Detect which cell encompasses the target text, then output its (X, Y) center coordinate. 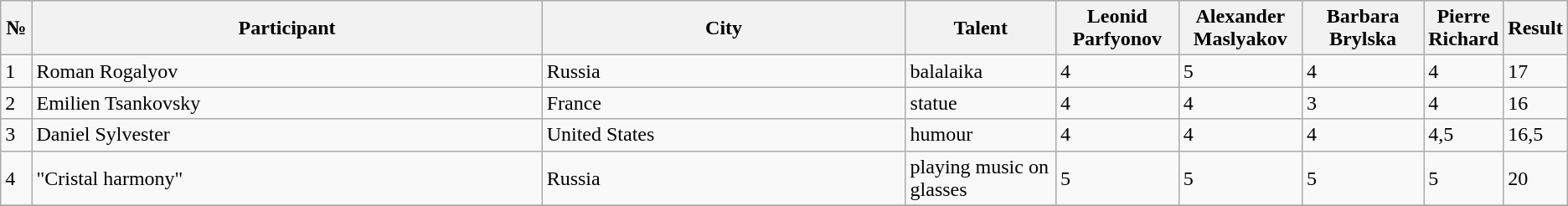
2 (17, 103)
balalaika (980, 71)
№ (17, 28)
20 (1535, 178)
Pierre Richard (1464, 28)
Barbara Brylska (1364, 28)
Daniel Sylvester (286, 135)
Talent (980, 28)
Result (1535, 28)
16 (1535, 103)
"Cristal harmony" (286, 178)
United States (724, 135)
Emilien Tsankovsky (286, 103)
City (724, 28)
1 (17, 71)
Roman Rogalyov (286, 71)
humour (980, 135)
17 (1535, 71)
Alexander Maslyakov (1240, 28)
16,5 (1535, 135)
Participant (286, 28)
4,5 (1464, 135)
playing music on glasses (980, 178)
France (724, 103)
Leonid Parfyonov (1117, 28)
statue (980, 103)
